Provide the (x, y) coordinate of the cell's center where the given text is located.  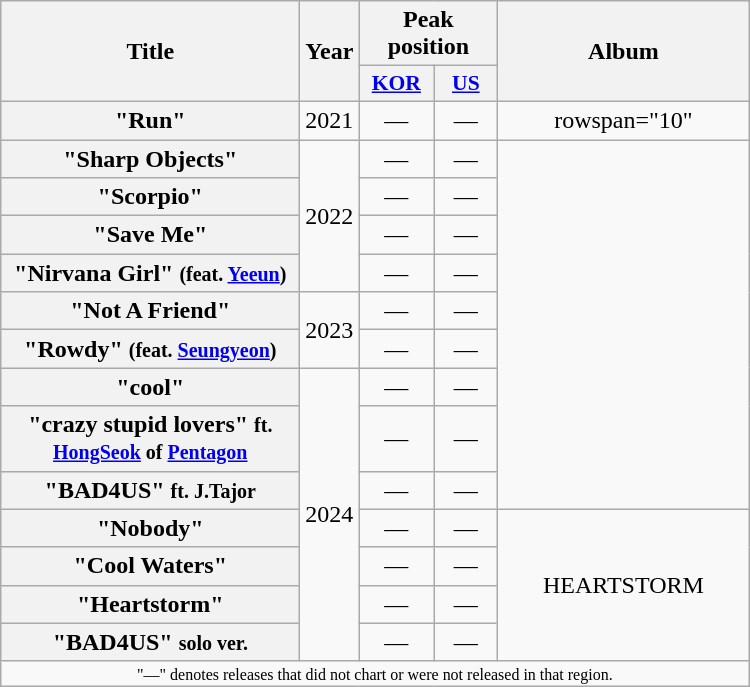
"Not A Friend" (150, 311)
US (466, 84)
Year (330, 52)
"crazy stupid lovers" ft. HongSeok of Pentagon (150, 438)
"Scorpio" (150, 197)
"Rowdy" (feat. Seungyeon) (150, 349)
Title (150, 52)
"BAD4US" solo ver. (150, 642)
"—" denotes releases that did not chart or were not released in that region. (375, 673)
2022 (330, 216)
"Nirvana Girl" (feat. Yeeun) (150, 273)
"cool" (150, 387)
"Cool Waters" (150, 566)
Peak position (428, 34)
KOR (396, 84)
2021 (330, 120)
Album (624, 52)
"Nobody" (150, 528)
"Run" (150, 120)
2023 (330, 330)
HEARTSTORM (624, 585)
"BAD4US" ft. J.Tajor (150, 490)
"Save Me" (150, 235)
"Sharp Objects" (150, 159)
2024 (330, 514)
"Heartstorm" (150, 604)
rowspan="10" (624, 120)
